Capture the cell that displays the provided text and extract its [x, y] central coordinate. 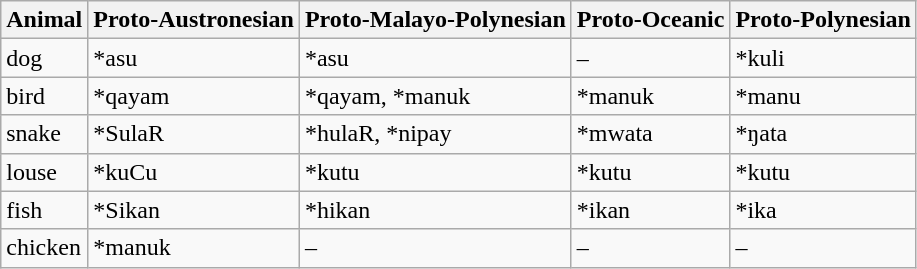
chicken [44, 248]
Proto-Austronesian [194, 20]
dog [44, 58]
*qayam [194, 96]
*hulaR, *nipay [435, 134]
louse [44, 172]
*SulaR [194, 134]
fish [44, 210]
Proto-Oceanic [650, 20]
*hikan [435, 210]
*mwata [650, 134]
Animal [44, 20]
*kuCu [194, 172]
*ikan [650, 210]
bird [44, 96]
*qayam, *manuk [435, 96]
*Sikan [194, 210]
Proto-Malayo-Polynesian [435, 20]
snake [44, 134]
*ŋata [824, 134]
*ika [824, 210]
*kuli [824, 58]
Proto-Polynesian [824, 20]
*manu [824, 96]
